Capture the cell that displays the provided text and extract its [x, y] central coordinate. 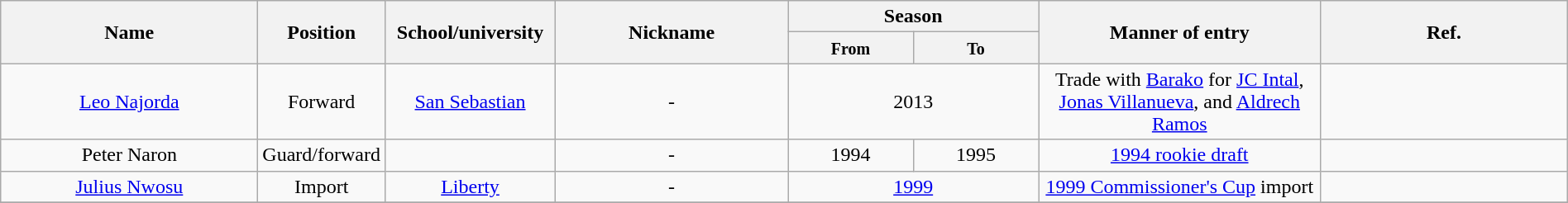
1999 Commissioner's Cup import [1179, 186]
2013 [913, 101]
School/university [470, 32]
Season [913, 17]
Trade with Barako for JC Intal, Jonas Villanueva, and Aldrech Ramos [1179, 101]
1994 [851, 155]
San Sebastian [470, 101]
Position [322, 32]
Liberty [470, 186]
Peter Naron [129, 155]
To [976, 48]
Guard/forward [322, 155]
Nickname [672, 32]
1994 rookie draft [1179, 155]
Import [322, 186]
From [851, 48]
Name [129, 32]
Ref. [1444, 32]
Leo Najorda [129, 101]
Julius Nwosu [129, 186]
Manner of entry [1179, 32]
Forward [322, 101]
1999 [913, 186]
1995 [976, 155]
